Find where the given text appears and provide that cell's center as (x, y) coordinate. 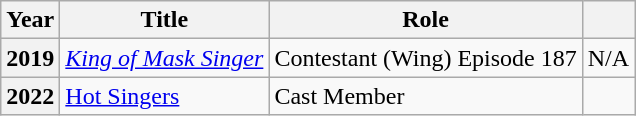
Hot Singers (164, 96)
N/A (608, 58)
Cast Member (426, 96)
Contestant (Wing) Episode 187 (426, 58)
Year (30, 20)
2019 (30, 58)
2022 (30, 96)
Role (426, 20)
Title (164, 20)
King of Mask Singer (164, 58)
